Determine the (X, Y) coordinate at the center of the cell enclosing the given text.  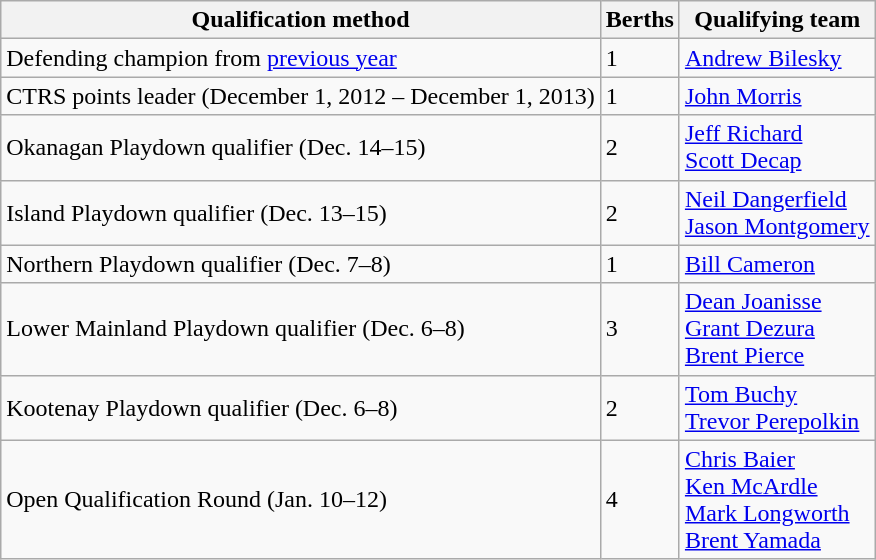
Jeff Richard Scott Decap (777, 148)
Kootenay Playdown qualifier (Dec. 6–8) (301, 408)
Island Playdown qualifier (Dec. 13–15) (301, 212)
Dean Joanisse Grant Dezura Brent Pierce (777, 329)
Okanagan Playdown qualifier (Dec. 14–15) (301, 148)
John Morris (777, 96)
Qualifying team (777, 20)
Qualification method (301, 20)
4 (640, 500)
Open Qualification Round (Jan. 10–12) (301, 500)
CTRS points leader (December 1, 2012 – December 1, 2013) (301, 96)
Chris Baier Ken McArdle Mark Longworth Brent Yamada (777, 500)
Tom Buchy Trevor Perepolkin (777, 408)
Defending champion from previous year (301, 58)
Neil Dangerfield Jason Montgomery (777, 212)
Northern Playdown qualifier (Dec. 7–8) (301, 264)
Lower Mainland Playdown qualifier (Dec. 6–8) (301, 329)
Andrew Bilesky (777, 58)
Berths (640, 20)
Bill Cameron (777, 264)
3 (640, 329)
